Capture the cell that displays the provided text and extract its [X, Y] central coordinate. 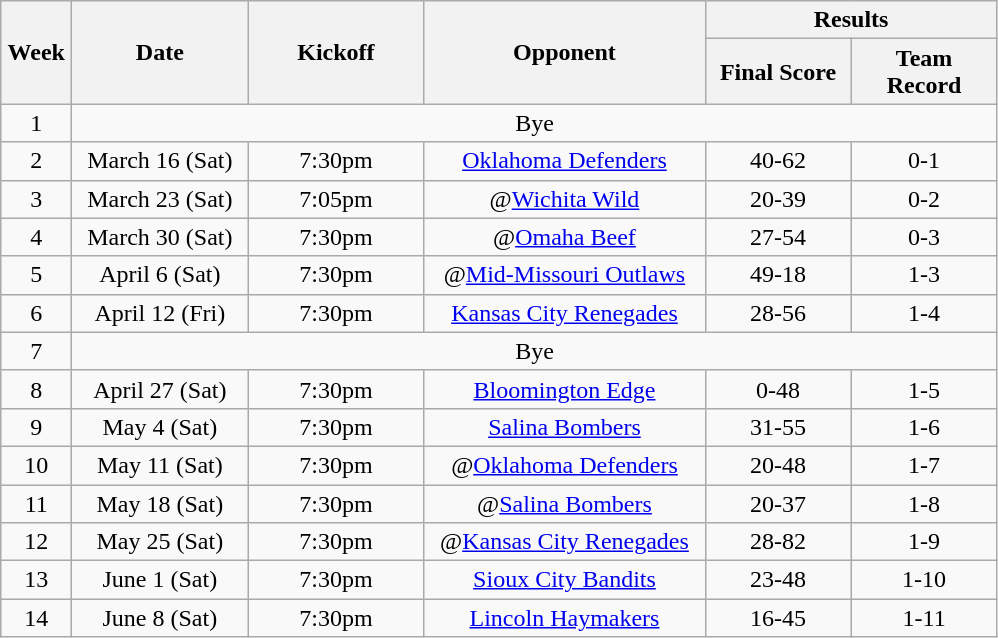
April 6 (Sat) [160, 275]
6 [36, 313]
@Oklahoma Defenders [564, 465]
Opponent [564, 52]
1-9 [924, 542]
28-56 [778, 313]
Oklahoma Defenders [564, 161]
5 [36, 275]
23-48 [778, 580]
0-1 [924, 161]
@Salina Bombers [564, 503]
May 25 (Sat) [160, 542]
1-10 [924, 580]
Kansas City Renegades [564, 313]
@Mid-Missouri Outlaws [564, 275]
0-48 [778, 389]
1-3 [924, 275]
1-7 [924, 465]
Kickoff [336, 52]
20-39 [778, 199]
Bloomington Edge [564, 389]
1 [36, 123]
9 [36, 427]
49-18 [778, 275]
1-8 [924, 503]
20-37 [778, 503]
Sioux City Bandits [564, 580]
@Omaha Beef [564, 237]
Salina Bombers [564, 427]
0-2 [924, 199]
March 16 (Sat) [160, 161]
3 [36, 199]
March 23 (Sat) [160, 199]
@Wichita Wild [564, 199]
May 18 (Sat) [160, 503]
Week [36, 52]
7 [36, 351]
June 1 (Sat) [160, 580]
Lincoln Haymakers [564, 618]
4 [36, 237]
May 11 (Sat) [160, 465]
20-48 [778, 465]
April 27 (Sat) [160, 389]
1-6 [924, 427]
1-11 [924, 618]
16-45 [778, 618]
0-3 [924, 237]
7:05pm [336, 199]
14 [36, 618]
@Kansas City Renegades [564, 542]
March 30 (Sat) [160, 237]
10 [36, 465]
27-54 [778, 237]
11 [36, 503]
Results [851, 20]
June 8 (Sat) [160, 618]
8 [36, 389]
Team Record [924, 72]
31-55 [778, 427]
Final Score [778, 72]
April 12 (Fri) [160, 313]
12 [36, 542]
Date [160, 52]
40-62 [778, 161]
May 4 (Sat) [160, 427]
1-4 [924, 313]
1-5 [924, 389]
13 [36, 580]
28-82 [778, 542]
2 [36, 161]
